Provide the [x, y] coordinate of the cell's center where the given text is located.  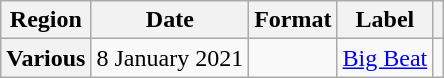
Big Beat [385, 58]
Various [46, 58]
Region [46, 20]
8 January 2021 [170, 58]
Format [293, 20]
Label [385, 20]
Date [170, 20]
